Extract the (X, Y) coordinate from the center of the cell holding the provided text.  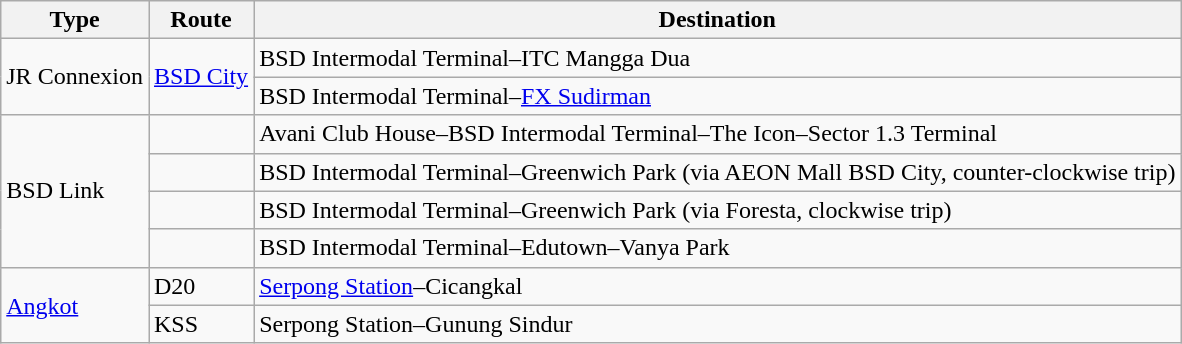
Avani Club House–BSD Intermodal Terminal–The Icon–Sector 1.3 Terminal (718, 134)
BSD Intermodal Terminal–ITC Mangga Dua (718, 58)
Route (200, 20)
BSD Intermodal Terminal–Edutown–Vanya Park (718, 248)
BSD City (200, 77)
Type (75, 20)
KSS (200, 324)
Serpong Station–Cicangkal (718, 286)
D20 (200, 286)
BSD Intermodal Terminal–Greenwich Park (via Foresta, clockwise trip) (718, 210)
BSD Intermodal Terminal–FX Sudirman (718, 96)
Destination (718, 20)
Angkot (75, 305)
BSD Intermodal Terminal–Greenwich Park (via AEON Mall BSD City, counter-clockwise trip) (718, 172)
JR Connexion (75, 77)
BSD Link (75, 191)
Serpong Station–Gunung Sindur (718, 324)
